Extract the [X, Y] coordinate from the center of the cell holding the provided text.  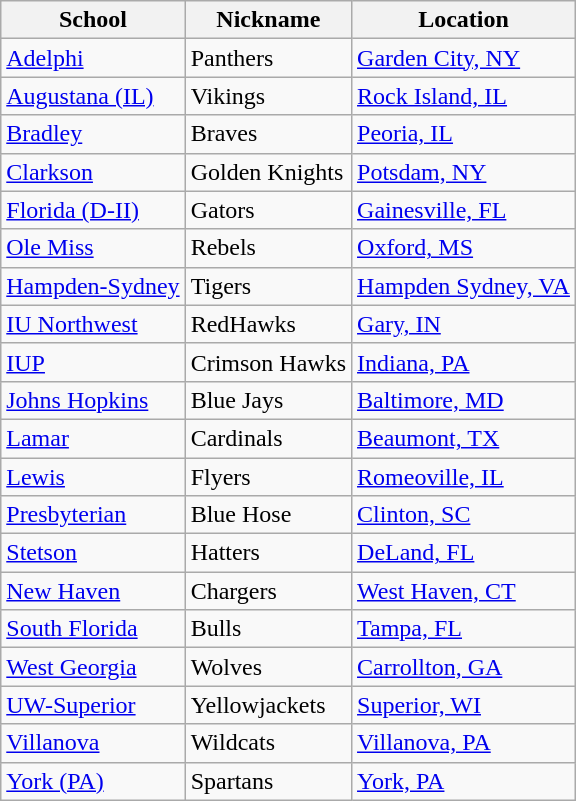
West Haven, CT [464, 591]
Crimson Hawks [268, 362]
Tigers [268, 286]
West Georgia [93, 667]
Braves [268, 134]
Oxford, MS [464, 248]
Hampden-Sydney [93, 286]
Rebels [268, 248]
Clarkson [93, 172]
Presbyterian [93, 515]
Stetson [93, 553]
School [93, 20]
Augustana (IL) [93, 96]
Wolves [268, 667]
Nickname [268, 20]
Beaumont, TX [464, 438]
IU Northwest [93, 324]
Johns Hopkins [93, 400]
Gainesville, FL [464, 210]
IUP [93, 362]
Spartans [268, 781]
Romeoville, IL [464, 477]
Blue Hose [268, 515]
Tampa, FL [464, 629]
Golden Knights [268, 172]
Bulls [268, 629]
Garden City, NY [464, 58]
DeLand, FL [464, 553]
Villanova [93, 743]
Indiana, PA [464, 362]
Clinton, SC [464, 515]
Lewis [93, 477]
Villanova, PA [464, 743]
Hampden Sydney, VA [464, 286]
Flyers [268, 477]
Hatters [268, 553]
South Florida [93, 629]
Yellowjackets [268, 705]
Carrollton, GA [464, 667]
Cardinals [268, 438]
Lamar [93, 438]
Baltimore, MD [464, 400]
Gary, IN [464, 324]
Peoria, IL [464, 134]
York, PA [464, 781]
Gators [268, 210]
Rock Island, IL [464, 96]
Location [464, 20]
Bradley [93, 134]
Ole Miss [93, 248]
York (PA) [93, 781]
New Haven [93, 591]
UW-Superior [93, 705]
Superior, WI [464, 705]
Wildcats [268, 743]
Blue Jays [268, 400]
Adelphi [93, 58]
Panthers [268, 58]
Potsdam, NY [464, 172]
Chargers [268, 591]
RedHawks [268, 324]
Vikings [268, 96]
Florida (D-II) [93, 210]
